Search for the cell housing the specified text and yield its (X, Y) center coordinate. 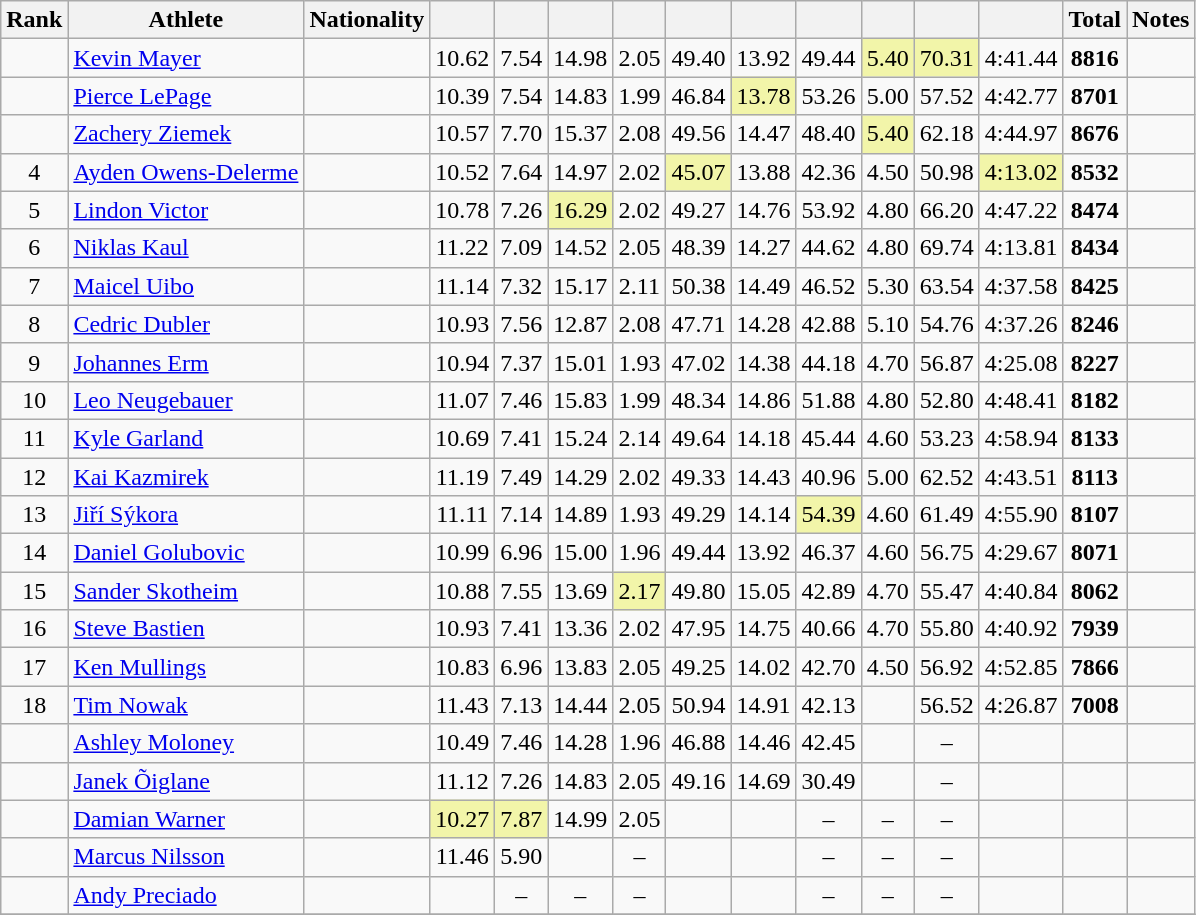
62.18 (946, 134)
12 (34, 477)
55.47 (946, 591)
46.52 (828, 286)
15 (34, 591)
14.99 (580, 819)
7 (34, 286)
14.27 (764, 248)
49.25 (698, 667)
8107 (1095, 515)
11.07 (462, 400)
13.88 (764, 172)
7.37 (522, 362)
11.12 (462, 781)
4:13.81 (1021, 248)
14.76 (764, 210)
57.52 (946, 96)
10.83 (462, 667)
Rank (34, 20)
7.87 (522, 819)
48.39 (698, 248)
8227 (1095, 362)
14.18 (764, 438)
8434 (1095, 248)
15.17 (580, 286)
Daniel Golubovic (186, 553)
4:41.44 (1021, 58)
14.91 (764, 705)
17 (34, 667)
Marcus Nilsson (186, 857)
10 (34, 400)
4:37.26 (1021, 324)
4:47.22 (1021, 210)
56.52 (946, 705)
52.80 (946, 400)
49.64 (698, 438)
13 (34, 515)
30.49 (828, 781)
2.14 (640, 438)
Maicel Uibo (186, 286)
8246 (1095, 324)
7939 (1095, 629)
4:58.94 (1021, 438)
Total (1095, 20)
47.95 (698, 629)
56.92 (946, 667)
8532 (1095, 172)
10.52 (462, 172)
14.86 (764, 400)
8071 (1095, 553)
53.23 (946, 438)
10.88 (462, 591)
7866 (1095, 667)
4:29.67 (1021, 553)
53.26 (828, 96)
42.13 (828, 705)
Janek Õiglane (186, 781)
11.19 (462, 477)
8113 (1095, 477)
55.80 (946, 629)
7.49 (522, 477)
16.29 (580, 210)
42.36 (828, 172)
5 (34, 210)
8182 (1095, 400)
54.76 (946, 324)
14.46 (764, 743)
Kyle Garland (186, 438)
4:44.97 (1021, 134)
Ayden Owens-Delerme (186, 172)
Steve Bastien (186, 629)
70.31 (946, 58)
8 (34, 324)
14.89 (580, 515)
49.16 (698, 781)
7.55 (522, 591)
4:26.87 (1021, 705)
Zachery Ziemek (186, 134)
4:55.90 (1021, 515)
14.49 (764, 286)
54.39 (828, 515)
7.14 (522, 515)
56.87 (946, 362)
47.71 (698, 324)
50.38 (698, 286)
4:40.84 (1021, 591)
Ashley Moloney (186, 743)
7.56 (522, 324)
Kevin Mayer (186, 58)
14.02 (764, 667)
7.70 (522, 134)
48.34 (698, 400)
Johannes Erm (186, 362)
50.94 (698, 705)
44.62 (828, 248)
Lindon Victor (186, 210)
46.37 (828, 553)
4:40.92 (1021, 629)
51.88 (828, 400)
4 (34, 172)
47.02 (698, 362)
Cedric Dubler (186, 324)
Notes (1161, 20)
56.75 (946, 553)
14.98 (580, 58)
16 (34, 629)
7008 (1095, 705)
Ken Mullings (186, 667)
10.57 (462, 134)
4:42.77 (1021, 96)
5.10 (888, 324)
5.90 (522, 857)
11.14 (462, 286)
13.69 (580, 591)
49.56 (698, 134)
Andy Preciado (186, 895)
Damian Warner (186, 819)
4:52.85 (1021, 667)
8474 (1095, 210)
2.17 (640, 591)
Sander Skotheim (186, 591)
8816 (1095, 58)
7.13 (522, 705)
14.52 (580, 248)
5.30 (888, 286)
10.99 (462, 553)
40.96 (828, 477)
10.27 (462, 819)
10.62 (462, 58)
14.14 (764, 515)
18 (34, 705)
Kai Kazmirek (186, 477)
15.01 (580, 362)
69.74 (946, 248)
Niklas Kaul (186, 248)
42.70 (828, 667)
4:25.08 (1021, 362)
Tim Nowak (186, 705)
15.24 (580, 438)
49.33 (698, 477)
49.80 (698, 591)
14.47 (764, 134)
11.11 (462, 515)
53.92 (828, 210)
49.40 (698, 58)
10.39 (462, 96)
6 (34, 248)
7.32 (522, 286)
Athlete (186, 20)
7.09 (522, 248)
40.66 (828, 629)
14.75 (764, 629)
42.89 (828, 591)
7.64 (522, 172)
11.46 (462, 857)
44.18 (828, 362)
14.43 (764, 477)
15.37 (580, 134)
11.22 (462, 248)
46.88 (698, 743)
49.29 (698, 515)
10.94 (462, 362)
48.40 (828, 134)
14.38 (764, 362)
Jiří Sýkora (186, 515)
15.05 (764, 591)
14 (34, 553)
11 (34, 438)
66.20 (946, 210)
Nationality (367, 20)
8062 (1095, 591)
8676 (1095, 134)
14.69 (764, 781)
45.07 (698, 172)
62.52 (946, 477)
13.83 (580, 667)
11.43 (462, 705)
50.98 (946, 172)
61.49 (946, 515)
10.49 (462, 743)
8425 (1095, 286)
Pierce LePage (186, 96)
15.00 (580, 553)
4:13.02 (1021, 172)
12.87 (580, 324)
Leo Neugebauer (186, 400)
15.83 (580, 400)
4:48.41 (1021, 400)
14.97 (580, 172)
9 (34, 362)
2.11 (640, 286)
13.78 (764, 96)
10.69 (462, 438)
13.36 (580, 629)
46.84 (698, 96)
42.88 (828, 324)
42.45 (828, 743)
8701 (1095, 96)
14.44 (580, 705)
14.29 (580, 477)
49.27 (698, 210)
4:43.51 (1021, 477)
8133 (1095, 438)
45.44 (828, 438)
63.54 (946, 286)
10.78 (462, 210)
4:37.58 (1021, 286)
